Pinpoint the cell where the given text exists, returning its (X, Y) midpoint coordinate. 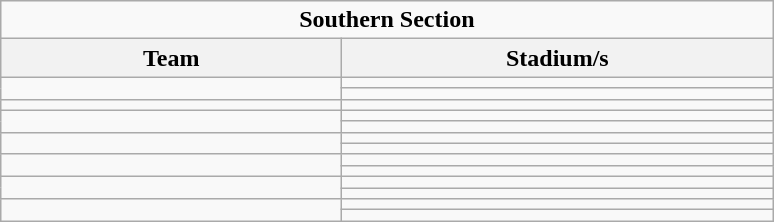
Southern Section (387, 20)
Stadium/s (558, 58)
Team (172, 58)
